Extract the [x, y] coordinate from the center of the cell holding the provided text.  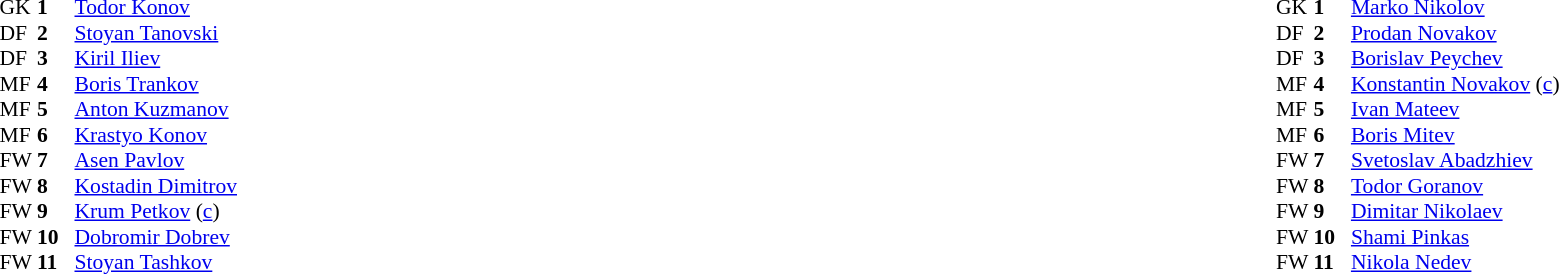
Kiril Iliev [155, 59]
Kostadin Dimitrov [155, 186]
Dobromir Dobrev [155, 237]
Boris Trankov [155, 84]
Asen Pavlov [155, 161]
Anton Kuzmanov [155, 109]
Stoyan Tanovski [155, 33]
Krastyo Konov [155, 135]
Krum Petkov (c) [155, 211]
